For the text-containing cell, return its midpoint in (x, y) coordinate format. 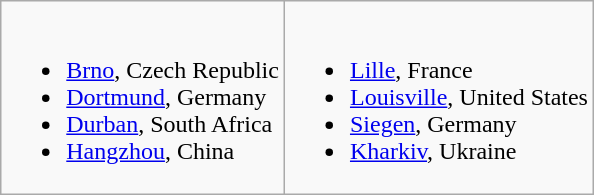
Lille, France Louisville, United States Siegen, Germany Kharkiv, Ukraine (438, 98)
Brno, Czech Republic Dortmund, Germany Durban, South Africa Hangzhou, China (143, 98)
